Return [X, Y] of the center of cell containing provided text 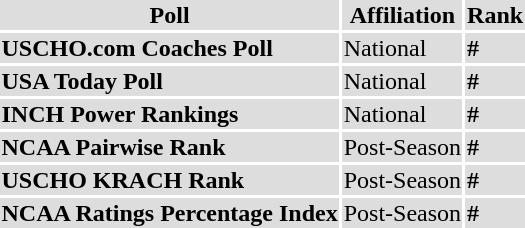
Rank [496, 15]
USCHO.com Coaches Poll [170, 48]
Affiliation [402, 15]
NCAA Pairwise Rank [170, 147]
Poll [170, 15]
USA Today Poll [170, 81]
INCH Power Rankings [170, 114]
NCAA Ratings Percentage Index [170, 213]
USCHO KRACH Rank [170, 180]
